Identify which cell holds the provided text, then report its (X, Y) central coordinate. 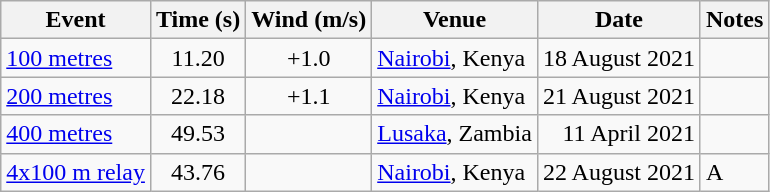
49.53 (198, 134)
11 April 2021 (618, 134)
18 August 2021 (618, 58)
400 metres (76, 134)
+1.1 (309, 96)
Date (618, 20)
4x100 m relay (76, 172)
Notes (734, 20)
Wind (m/s) (309, 20)
100 metres (76, 58)
+1.0 (309, 58)
11.20 (198, 58)
22.18 (198, 96)
22 August 2021 (618, 172)
Event (76, 20)
Time (s) (198, 20)
43.76 (198, 172)
Lusaka, Zambia (455, 134)
21 August 2021 (618, 96)
A (734, 172)
Venue (455, 20)
200 metres (76, 96)
